Determine the [X, Y] coordinate at the center of the cell enclosing the given text.  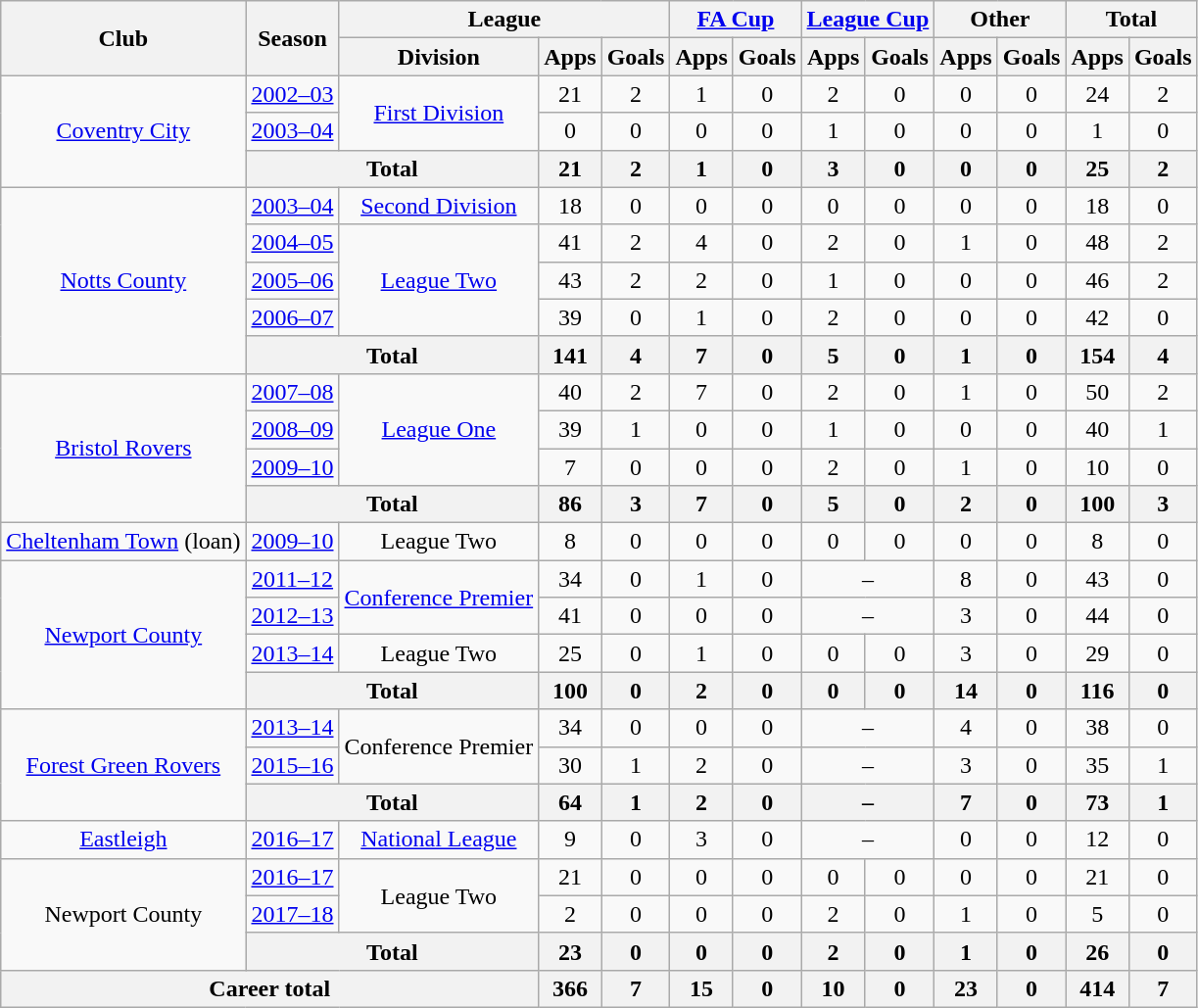
Career total [270, 988]
National League [439, 840]
46 [1097, 280]
League One [439, 429]
9 [570, 840]
Coventry City [123, 131]
42 [1097, 317]
League Cup [868, 20]
116 [1097, 691]
26 [1097, 951]
2008–09 [292, 429]
2006–07 [292, 317]
50 [1097, 392]
2004–05 [292, 243]
Second Division [439, 206]
30 [570, 765]
Bristol Rovers [123, 448]
2002–03 [292, 94]
29 [1097, 653]
League [504, 20]
73 [1097, 802]
86 [570, 504]
48 [1097, 243]
64 [570, 802]
35 [1097, 765]
44 [1097, 616]
2011–12 [292, 579]
154 [1097, 355]
38 [1097, 728]
2012–13 [292, 616]
366 [570, 988]
FA Cup [736, 20]
Division [439, 57]
2005–06 [292, 280]
141 [570, 355]
414 [1097, 988]
12 [1097, 840]
15 [701, 988]
Eastleigh [123, 840]
2007–08 [292, 392]
Club [123, 38]
2017–18 [292, 914]
Forest Green Rovers [123, 765]
Other [1000, 20]
Cheltenham Town (loan) [123, 542]
Season [292, 38]
2015–16 [292, 765]
First Division [439, 113]
14 [966, 691]
24 [1097, 94]
Notts County [123, 280]
